Determine the (x, y) coordinate at the center of the cell enclosing the given text.  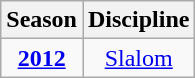
Discipline (138, 20)
Season (42, 20)
2012 (42, 58)
Slalom (138, 58)
